Find where the given text appears and provide that cell's center as (x, y) coordinate. 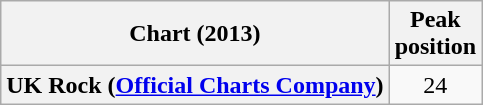
Peakposition (435, 34)
Chart (2013) (195, 34)
UK Rock (Official Charts Company) (195, 85)
24 (435, 85)
